Scan for the cell matching the given text and deliver its [x, y] coordinate at center. 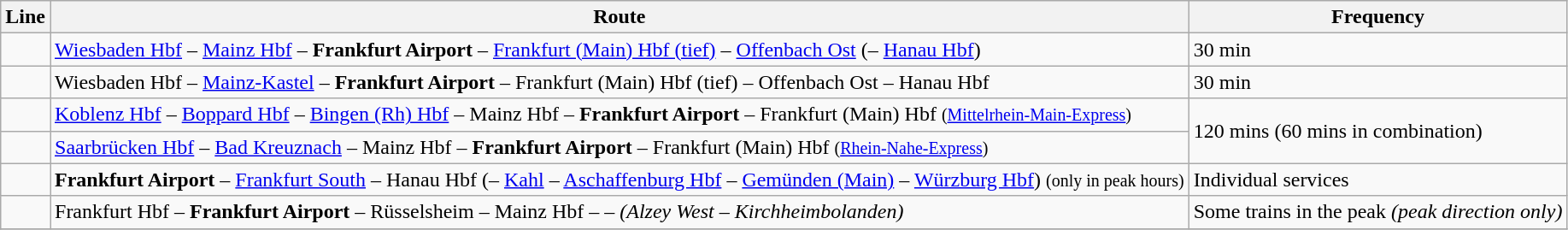
Koblenz Hbf – Boppard Hbf – Bingen (Rh) Hbf – Mainz Hbf – Frankfurt Airport – Frankfurt (Main) Hbf (Mittelrhein-Main-Express) [619, 115]
Frequency [1377, 17]
Saarbrücken Hbf – Bad Kreuznach – Mainz Hbf – Frankfurt Airport – Frankfurt (Main) Hbf (Rhein-Nahe-Express) [619, 147]
120 mins (60 mins in combination) [1377, 131]
Wiesbaden Hbf – Mainz-Kastel – Frankfurt Airport – Frankfurt (Main) Hbf (tief) – Offenbach Ost – Hanau Hbf [619, 82]
Frankfurt Airport – Frankfurt South – Hanau Hbf (– Kahl – Aschaffenburg Hbf – Gemünden (Main) – Würzburg Hbf) (only in peak hours) [619, 180]
Individual services [1377, 180]
Route [619, 17]
Frankfurt Hbf – Frankfurt Airport – Rüsselsheim – Mainz Hbf – – (Alzey West – Kirchheimbolanden) [619, 212]
Some trains in the peak (peak direction only) [1377, 212]
Wiesbaden Hbf – Mainz Hbf – Frankfurt Airport – Frankfurt (Main) Hbf (tief) – Offenbach Ost (– Hanau Hbf) [619, 50]
Line [26, 17]
